Detect which cell encompasses the target text, then output its (X, Y) center coordinate. 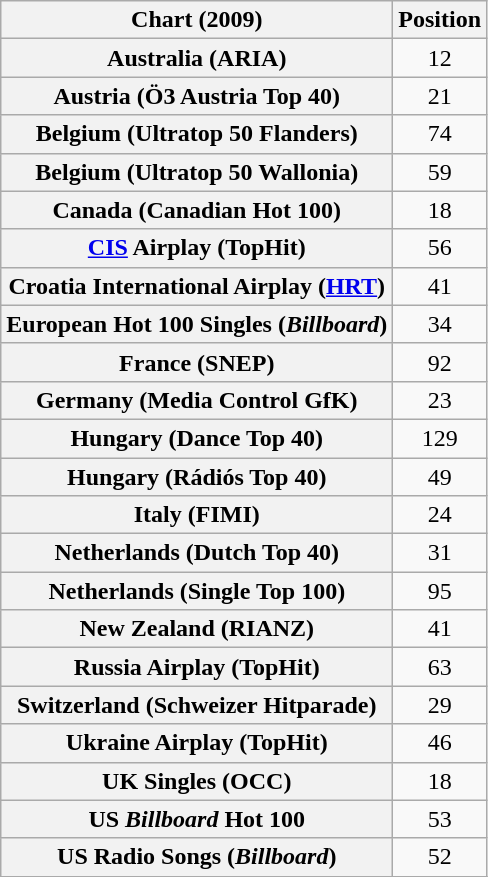
29 (440, 705)
European Hot 100 Singles (Billboard) (197, 324)
Netherlands (Dutch Top 40) (197, 553)
Belgium (Ultratop 50 Flanders) (197, 134)
New Zealand (RIANZ) (197, 629)
Netherlands (Single Top 100) (197, 591)
France (SNEP) (197, 362)
US Radio Songs (Billboard) (197, 857)
46 (440, 743)
Hungary (Dance Top 40) (197, 438)
US Billboard Hot 100 (197, 819)
49 (440, 477)
52 (440, 857)
Italy (FIMI) (197, 515)
23 (440, 400)
21 (440, 96)
59 (440, 172)
Switzerland (Schweizer Hitparade) (197, 705)
Ukraine Airplay (TopHit) (197, 743)
129 (440, 438)
95 (440, 591)
12 (440, 58)
CIS Airplay (TopHit) (197, 248)
74 (440, 134)
63 (440, 667)
Australia (ARIA) (197, 58)
92 (440, 362)
Germany (Media Control GfK) (197, 400)
Chart (2009) (197, 20)
Croatia International Airplay (HRT) (197, 286)
Position (440, 20)
Belgium (Ultratop 50 Wallonia) (197, 172)
Austria (Ö3 Austria Top 40) (197, 96)
Russia Airplay (TopHit) (197, 667)
Canada (Canadian Hot 100) (197, 210)
31 (440, 553)
Hungary (Rádiós Top 40) (197, 477)
53 (440, 819)
UK Singles (OCC) (197, 781)
56 (440, 248)
34 (440, 324)
24 (440, 515)
